From the cell containing the given text, extract its center point as [x, y] coordinate. 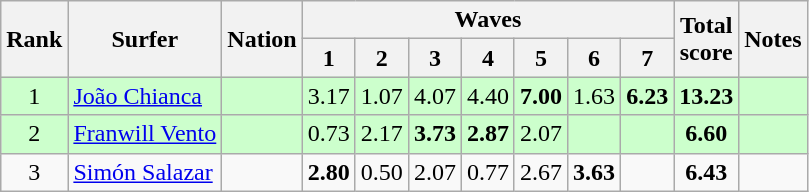
6.60 [706, 134]
7 [648, 58]
João Chianca [145, 96]
Franwill Vento [145, 134]
2.80 [328, 172]
4 [488, 58]
0.50 [382, 172]
0.73 [328, 134]
Nation [262, 39]
2.87 [488, 134]
3.17 [328, 96]
4.40 [488, 96]
3.63 [594, 172]
6.23 [648, 96]
Simón Salazar [145, 172]
Rank [34, 39]
3.73 [434, 134]
7.00 [540, 96]
Notes [773, 39]
6.43 [706, 172]
0.77 [488, 172]
1.07 [382, 96]
2.67 [540, 172]
4.07 [434, 96]
1.63 [594, 96]
2.17 [382, 134]
5 [540, 58]
Surfer [145, 39]
Totalscore [706, 39]
6 [594, 58]
13.23 [706, 96]
Waves [488, 20]
